Scan for the cell matching the given text and deliver its [X, Y] coordinate at center. 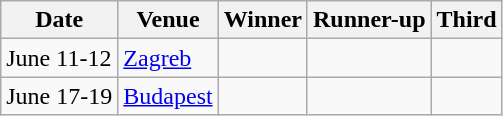
June 17-19 [60, 96]
Budapest [168, 96]
Winner [262, 20]
Date [60, 20]
Zagreb [168, 58]
Runner-up [369, 20]
June 11-12 [60, 58]
Third [466, 20]
Venue [168, 20]
